Determine the [X, Y] coordinate at the center of the cell enclosing the given text.  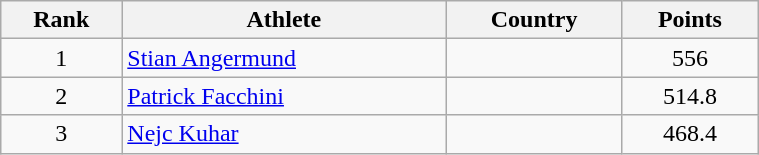
514.8 [690, 96]
2 [62, 96]
Points [690, 20]
Athlete [284, 20]
3 [62, 134]
556 [690, 58]
Country [534, 20]
468.4 [690, 134]
Rank [62, 20]
1 [62, 58]
Patrick Facchini [284, 96]
Stian Angermund [284, 58]
Nejc Kuhar [284, 134]
